Extract the (x, y) coordinate from the center of the cell holding the provided text.  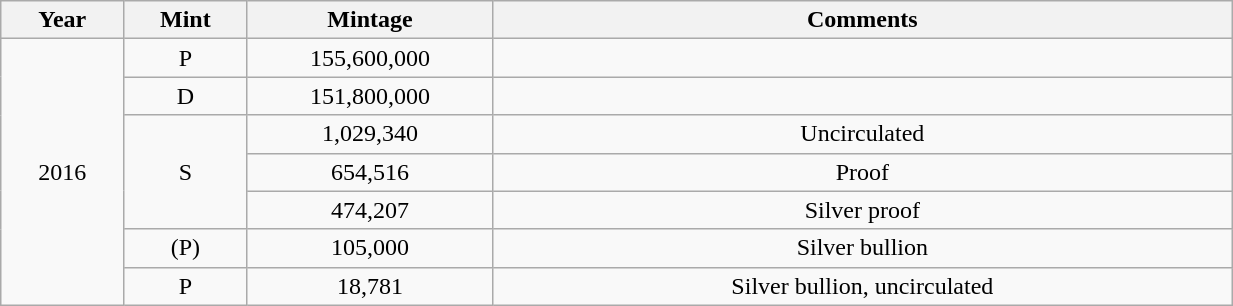
Year (62, 20)
(P) (186, 248)
Comments (862, 20)
151,800,000 (370, 96)
474,207 (370, 210)
Mintage (370, 20)
105,000 (370, 248)
1,029,340 (370, 134)
Uncirculated (862, 134)
2016 (62, 172)
155,600,000 (370, 58)
654,516 (370, 172)
Silver bullion (862, 248)
Silver bullion, uncirculated (862, 286)
D (186, 96)
18,781 (370, 286)
Proof (862, 172)
Mint (186, 20)
S (186, 172)
Silver proof (862, 210)
